Capture the cell that displays the provided text and extract its (X, Y) central coordinate. 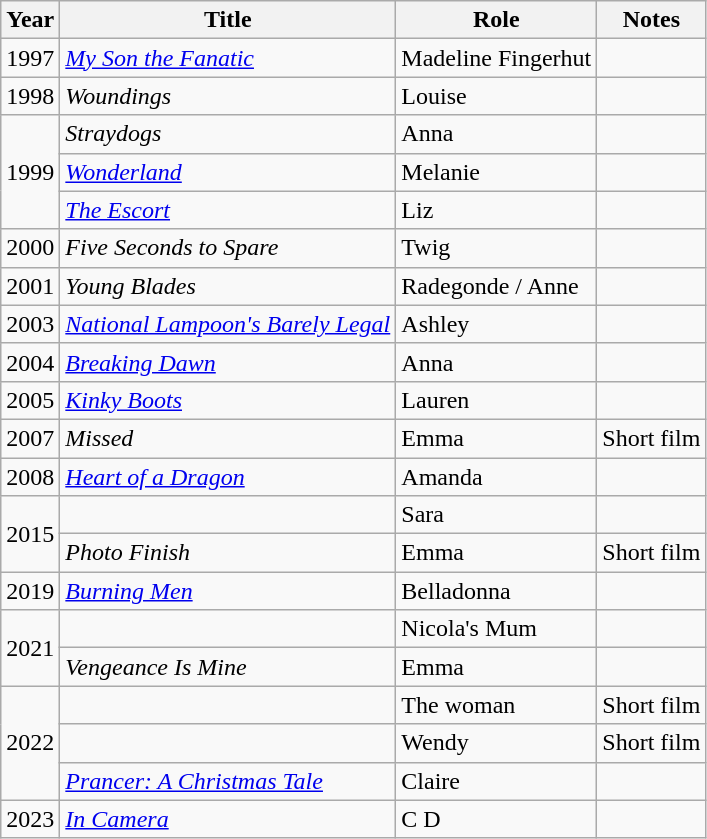
In Camera (228, 819)
Five Seconds to Spare (228, 248)
Missed (228, 438)
Title (228, 20)
2007 (30, 438)
2022 (30, 743)
2001 (30, 286)
Louise (496, 96)
Straydogs (228, 134)
Belladonna (496, 591)
Amanda (496, 477)
Lauren (496, 400)
Burning Men (228, 591)
2023 (30, 819)
Twig (496, 248)
Kinky Boots (228, 400)
Wendy (496, 743)
Melanie (496, 172)
Heart of a Dragon (228, 477)
Young Blades (228, 286)
2008 (30, 477)
Role (496, 20)
Vengeance Is Mine (228, 667)
C D (496, 819)
1997 (30, 58)
Madeline Fingerhut (496, 58)
Woundings (228, 96)
The Escort (228, 210)
Breaking Dawn (228, 362)
Photo Finish (228, 553)
Liz (496, 210)
2005 (30, 400)
Sara (496, 515)
1999 (30, 172)
Notes (652, 20)
National Lampoon's Barely Legal (228, 324)
2004 (30, 362)
2015 (30, 534)
Ashley (496, 324)
1998 (30, 96)
Nicola's Mum (496, 629)
Prancer: A Christmas Tale (228, 781)
2019 (30, 591)
2003 (30, 324)
Claire (496, 781)
Wonderland (228, 172)
Year (30, 20)
Radegonde / Anne (496, 286)
My Son the Fanatic (228, 58)
2021 (30, 648)
The woman (496, 705)
2000 (30, 248)
